Find where the given text appears and provide that cell's center as (x, y) coordinate. 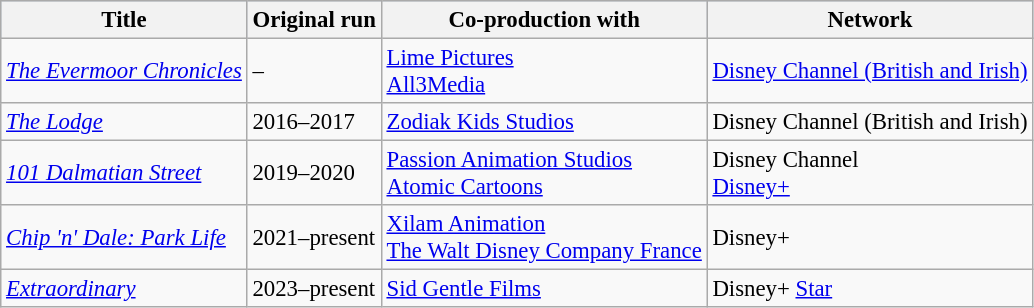
2016–2017 (314, 122)
Xilam AnimationThe Walt Disney Company France (544, 238)
2023–present (314, 289)
2019–2020 (314, 174)
Passion Animation StudiosAtomic Cartoons (544, 174)
Co-production with (544, 20)
Zodiak Kids Studios (544, 122)
Disney ChannelDisney+ (870, 174)
The Evermoor Chronicles (124, 72)
Original run (314, 20)
Disney+ Star (870, 289)
2021–present (314, 238)
Title (124, 20)
101 Dalmatian Street (124, 174)
Lime PicturesAll3Media (544, 72)
Network (870, 20)
– (314, 72)
The Lodge (124, 122)
Chip 'n' Dale: Park Life (124, 238)
Disney+ (870, 238)
Extraordinary (124, 289)
Sid Gentle Films (544, 289)
